Output the [X, Y] coordinate of the center of the cell containing the given text.  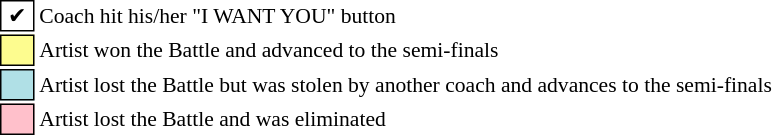
✔ [18, 16]
